Search for the cell housing the specified text and yield its (x, y) center coordinate. 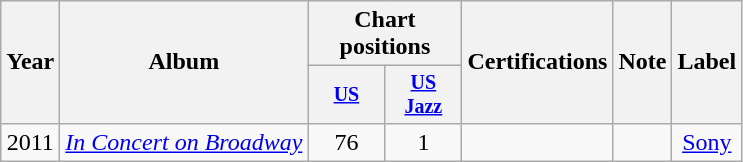
Album (184, 62)
76 (346, 142)
Sony (707, 142)
US Jazz (424, 94)
US (346, 94)
Label (707, 62)
Chart positions (385, 34)
Note (642, 62)
Year (30, 62)
Certifications (538, 62)
2011 (30, 142)
1 (424, 142)
In Concert on Broadway (184, 142)
